Determine the (x, y) coordinate at the center of the cell enclosing the given text.  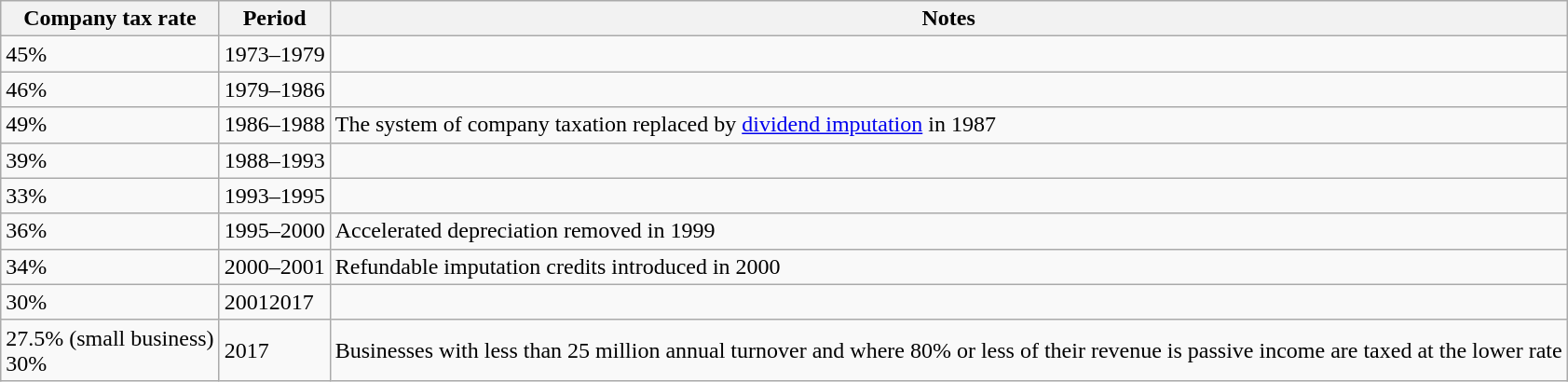
Accelerated depreciation removed in 1999 (948, 231)
36% (110, 231)
1979–1986 (274, 89)
1986–1988 (274, 125)
33% (110, 196)
30% (110, 302)
1993–1995 (274, 196)
The system of company taxation replaced by dividend imputation in 1987 (948, 125)
Refundable imputation credits introduced in 2000 (948, 266)
39% (110, 160)
1973–1979 (274, 54)
45% (110, 54)
Period (274, 19)
27.5% (small business)30% (110, 350)
Businesses with less than 25 million annual turnover and where 80% or less of their revenue is passive income are taxed at the lower rate (948, 350)
34% (110, 266)
2017 (274, 350)
1995–2000 (274, 231)
Company tax rate (110, 19)
2000–2001 (274, 266)
Notes (948, 19)
46% (110, 89)
1988–1993 (274, 160)
49% (110, 125)
20012017 (274, 302)
